From the cell containing the given text, extract its center point as (X, Y) coordinate. 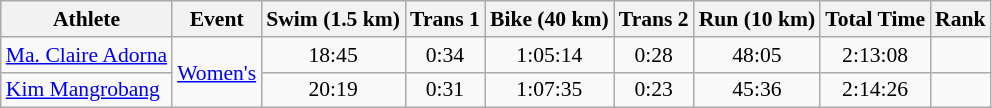
1:05:14 (550, 55)
Swim (1.5 km) (333, 19)
0:34 (445, 55)
Athlete (86, 19)
1:07:35 (550, 90)
18:45 (333, 55)
0:28 (654, 55)
2:13:08 (875, 55)
0:31 (445, 90)
2:14:26 (875, 90)
Bike (40 km) (550, 19)
Rank (960, 19)
Kim Mangrobang (86, 90)
Ma. Claire Adorna (86, 55)
Event (216, 19)
48:05 (757, 55)
Run (10 km) (757, 19)
0:23 (654, 90)
Trans 2 (654, 19)
Trans 1 (445, 19)
45:36 (757, 90)
20:19 (333, 90)
Women's (216, 72)
Total Time (875, 19)
